Return [X, Y] of the center of cell containing provided text 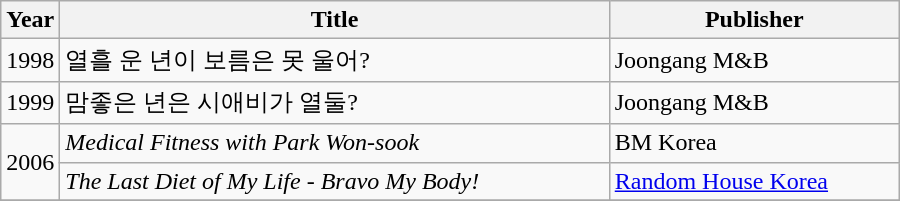
Random House Korea [754, 181]
Year [30, 20]
Title [334, 20]
1999 [30, 102]
The Last Diet of My Life - Bravo My Body! [334, 181]
Medical Fitness with Park Won-sook [334, 143]
맘좋은 년은 시애비가 열둘? [334, 102]
1998 [30, 60]
Publisher [754, 20]
BM Korea [754, 143]
열흘 운 년이 보름은 못 울어? [334, 60]
2006 [30, 162]
